Locate the cell with the specified text and output its (x, y) center coordinate. 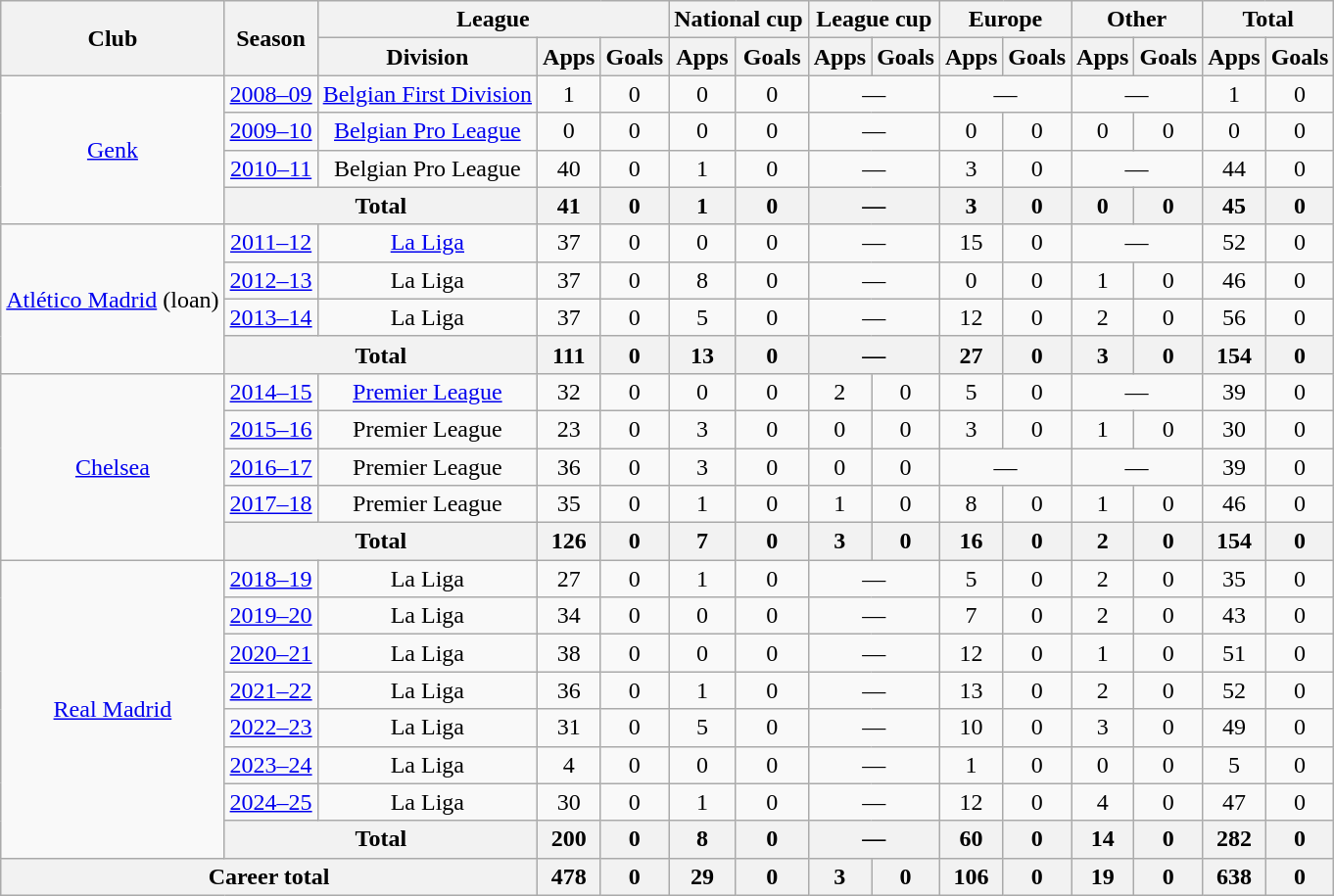
43 (1234, 616)
Europe (1005, 20)
2008–09 (270, 94)
14 (1103, 839)
2021–22 (270, 690)
Real Madrid (113, 709)
23 (569, 429)
15 (971, 243)
51 (1234, 653)
2024–25 (270, 802)
2011–12 (270, 243)
Other (1137, 20)
2016–17 (270, 467)
2020–21 (270, 653)
126 (569, 542)
32 (569, 392)
16 (971, 542)
106 (971, 876)
200 (569, 839)
Chelsea (113, 466)
2010–11 (270, 168)
National cup (738, 20)
2019–20 (270, 616)
Atlético Madrid (loan) (113, 299)
31 (569, 728)
2015–16 (270, 429)
League (494, 20)
45 (1234, 206)
34 (569, 616)
478 (569, 876)
60 (971, 839)
38 (569, 653)
19 (1103, 876)
2009–10 (270, 131)
40 (569, 168)
2023–24 (270, 765)
2014–15 (270, 392)
2022–23 (270, 728)
2012–13 (270, 280)
638 (1234, 876)
2018–19 (270, 579)
44 (1234, 168)
2017–18 (270, 504)
Club (113, 38)
111 (569, 354)
41 (569, 206)
Genk (113, 150)
10 (971, 728)
2013–14 (270, 317)
282 (1234, 839)
47 (1234, 802)
49 (1234, 728)
Division (427, 57)
29 (702, 876)
Career total (269, 876)
56 (1234, 317)
Belgian First Division (427, 94)
Season (270, 38)
League cup (874, 20)
